Determine the [x, y] coordinate at the center of the cell enclosing the given text.  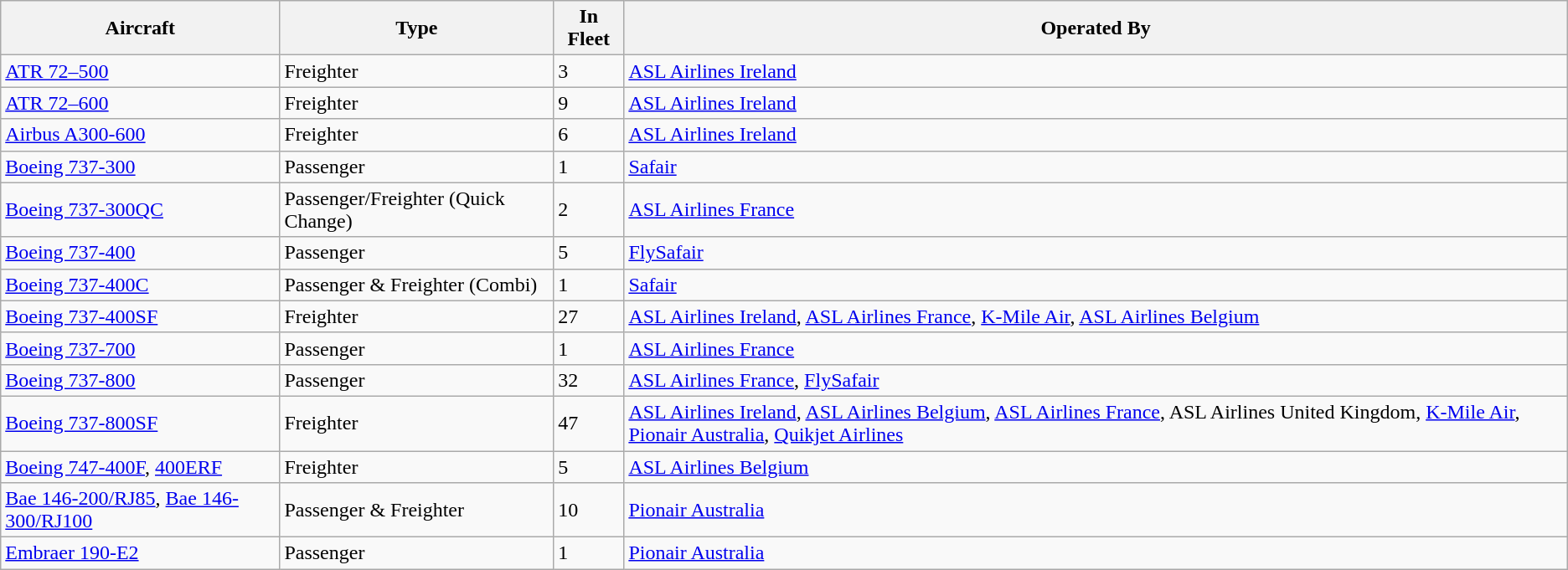
3 [589, 71]
ASL Airlines France, FlySafair [1096, 380]
Boeing 737-400C [141, 285]
Bae 146-200/RJ85, Bae 146-300/RJ100 [141, 511]
Airbus A300-600 [141, 135]
Embraer 190-E2 [141, 553]
2 [589, 209]
In Fleet [589, 28]
Boeing 737-700 [141, 348]
Aircraft [141, 28]
ASL Airlines Ireland, ASL Airlines Belgium, ASL Airlines France, ASL Airlines United Kingdom, K-Mile Air, Pionair Australia, Quikjet Airlines [1096, 424]
ATR 72–600 [141, 103]
Boeing 737-300 [141, 167]
Passenger & Freighter (Combi) [417, 285]
Boeing 737-400 [141, 253]
Passenger/Freighter (Quick Change) [417, 209]
47 [589, 424]
Boeing 737-800 [141, 380]
Boeing 747-400F, 400ERF [141, 466]
Type [417, 28]
9 [589, 103]
Boeing 737-300QC [141, 209]
Passenger & Freighter [417, 511]
27 [589, 316]
10 [589, 511]
ASL Airlines Belgium [1096, 466]
ASL Airlines Ireland, ASL Airlines France, K-Mile Air, ASL Airlines Belgium [1096, 316]
6 [589, 135]
ATR 72–500 [141, 71]
Boeing 737-400SF [141, 316]
Boeing 737-800SF [141, 424]
Operated By [1096, 28]
32 [589, 380]
FlySafair [1096, 253]
